Search for the cell housing the specified text and yield its (X, Y) center coordinate. 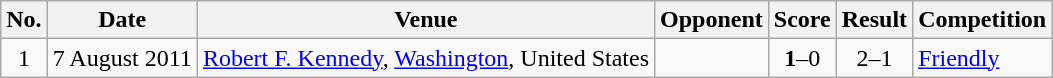
Friendly (982, 58)
Opponent (712, 20)
1 (24, 58)
1–0 (802, 58)
2–1 (874, 58)
7 August 2011 (122, 58)
Competition (982, 20)
Venue (426, 20)
Robert F. Kennedy, Washington, United States (426, 58)
No. (24, 20)
Date (122, 20)
Result (874, 20)
Score (802, 20)
